Scan for the cell matching the given text and deliver its (x, y) coordinate at center. 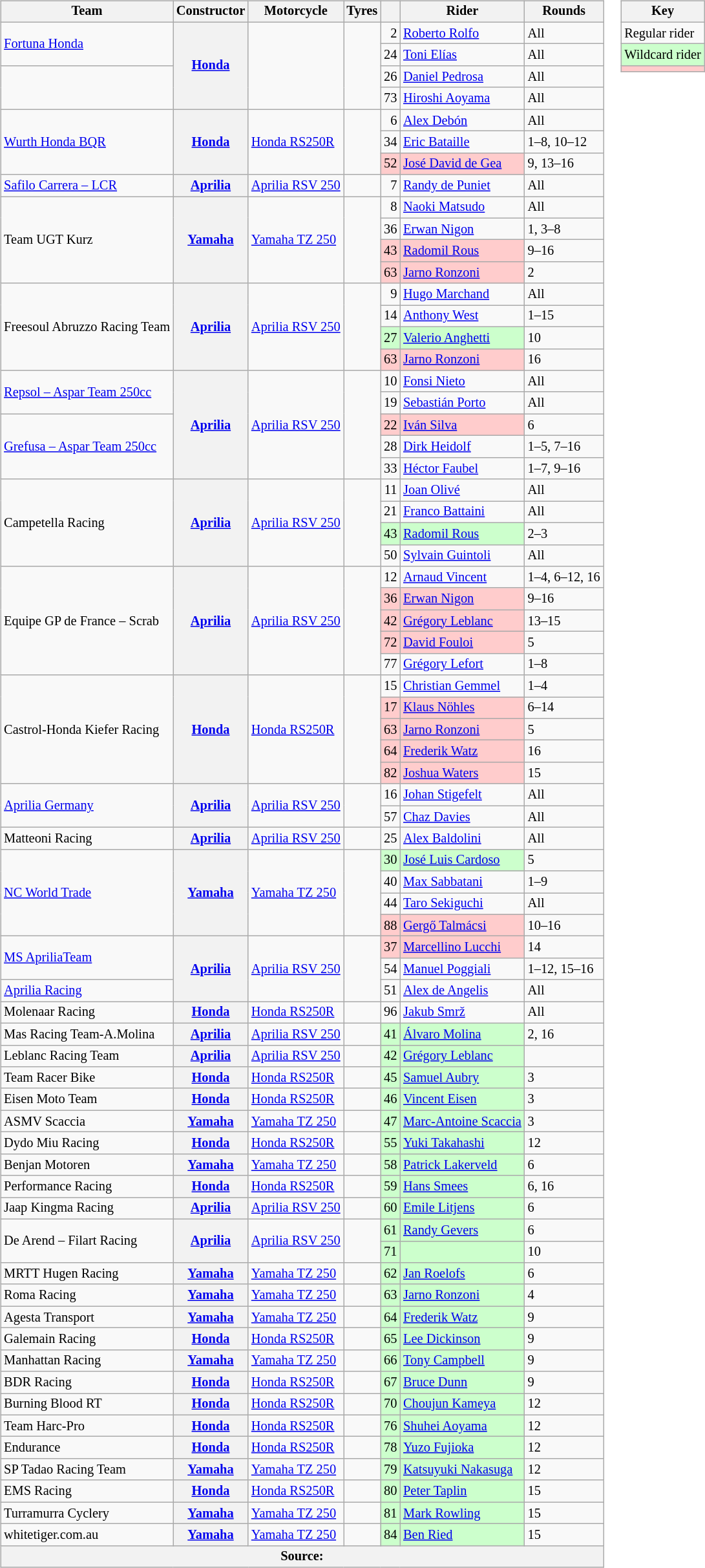
1–15 (564, 316)
Yuki Takahashi (463, 1143)
59 (390, 1187)
62 (390, 1274)
Katsuyuki Nakasuga (463, 1470)
Aprilia Germany (87, 806)
81 (390, 1513)
33 (390, 468)
Molenaar Racing (87, 1013)
José David de Gea (463, 164)
6, 16 (564, 1187)
Alex de Angelis (463, 991)
EMS Racing (87, 1491)
8 (390, 208)
Dirk Heidolf (463, 447)
Anthony West (463, 316)
Álvaro Molina (463, 1034)
Team UGT Kurz (87, 241)
Taro Sekiguchi (463, 904)
34 (390, 142)
Key (662, 12)
11 (390, 490)
Toni Elías (463, 55)
Marc-Antoine Scaccia (463, 1121)
82 (390, 773)
Manhattan Racing (87, 1360)
61 (390, 1230)
84 (390, 1535)
40 (390, 882)
60 (390, 1208)
Alex Debón (463, 120)
65 (390, 1339)
6–14 (564, 708)
Campetella Racing (87, 522)
Samuel Aubry (463, 1078)
Eric Bataille (463, 142)
Shuhei Aoyama (463, 1426)
30 (390, 860)
27 (390, 338)
1–5, 7–16 (564, 447)
Lee Dickinson (463, 1339)
80 (390, 1491)
Safilo Carrera – LCR (87, 186)
Eisen Moto Team (87, 1099)
Source: (302, 1556)
Hugo Marchand (463, 294)
2, 16 (564, 1034)
Peter Taplin (463, 1491)
Performance Racing (87, 1187)
Constructor (211, 12)
Grégory Lefort (463, 664)
De Arend – Filart Racing (87, 1240)
77 (390, 664)
Repsol – Aspar Team 250cc (87, 392)
76 (390, 1426)
28 (390, 447)
Leblanc Racing Team (87, 1056)
Motorcycle (296, 12)
9, 13–16 (564, 164)
Daniel Pedrosa (463, 77)
66 (390, 1360)
Choujun Kameya (463, 1404)
BDR Racing (87, 1382)
Valerio Anghetti (463, 338)
Yuzo Fujioka (463, 1448)
Johan Stigefelt (463, 795)
72 (390, 643)
21 (390, 512)
79 (390, 1470)
47 (390, 1121)
Héctor Faubel (463, 468)
Galemain Racing (87, 1339)
ASMV Scaccia (87, 1121)
1–8, 10–12 (564, 142)
37 (390, 947)
10–16 (564, 925)
Jakub Smrž (463, 1013)
Tyres (363, 12)
Endurance (87, 1448)
7 (390, 186)
Team Harc-Pro (87, 1426)
4 (564, 1295)
88 (390, 925)
26 (390, 77)
MS ApriliaTeam (87, 958)
MRTT Hugen Racing (87, 1274)
Arnaud Vincent (463, 577)
1, 3–8 (564, 229)
Roberto Rolfo (463, 33)
58 (390, 1165)
Jaap Kingma Racing (87, 1208)
73 (390, 98)
Joan Olivé (463, 490)
Manuel Poggiali (463, 969)
13–15 (564, 621)
45 (390, 1078)
25 (390, 839)
Mas Racing Team-A.Molina (87, 1034)
Vincent Eisen (463, 1099)
Hans Smees (463, 1187)
Randy de Puniet (463, 186)
Ben Ried (463, 1535)
Fonsi Nieto (463, 381)
Randy Gevers (463, 1230)
Benjan Motoren (87, 1165)
Turramurra Cyclery (87, 1513)
46 (390, 1099)
Team (87, 12)
Marcellino Lucchi (463, 947)
Joshua Waters (463, 773)
1–4, 6–12, 16 (564, 577)
Patrick Lakerveld (463, 1165)
Naoki Matsudo (463, 208)
Gergő Talmácsi (463, 925)
Dydo Miu Racing (87, 1143)
Jan Roelofs (463, 1274)
1–7, 9–16 (564, 468)
Rider (463, 12)
whitetiger.com.au (87, 1535)
19 (390, 403)
Emile Litjens (463, 1208)
Agesta Transport (87, 1317)
41 (390, 1034)
Hiroshi Aoyama (463, 98)
71 (390, 1252)
Matteoni Racing (87, 839)
55 (390, 1143)
Klaus Nöhles (463, 708)
1–4 (564, 686)
José Luis Cardoso (463, 860)
Sylvain Guintoli (463, 555)
Max Sabbatani (463, 882)
Roma Racing (87, 1295)
Castrol-Honda Kiefer Racing (87, 729)
96 (390, 1013)
54 (390, 969)
Equipe GP de France – Scrab (87, 621)
44 (390, 904)
Wurth Honda BQR (87, 142)
Tony Campbell (463, 1360)
2–3 (564, 533)
52 (390, 164)
Regular rider (662, 33)
17 (390, 708)
Sebastián Porto (463, 403)
Wildcard rider (662, 55)
57 (390, 817)
Chaz Davies (463, 817)
67 (390, 1382)
Team Racer Bike (87, 1078)
NC World Trade (87, 892)
Rounds (564, 12)
78 (390, 1448)
Bruce Dunn (463, 1382)
1–12, 15–16 (564, 969)
Freesoul Abruzzo Racing Team (87, 327)
Franco Battaini (463, 512)
Mark Rowling (463, 1513)
1–8 (564, 664)
Grefusa – Aspar Team 250cc (87, 446)
22 (390, 425)
50 (390, 555)
Christian Gemmel (463, 686)
Iván Silva (463, 425)
Alex Baldolini (463, 839)
David Fouloi (463, 643)
24 (390, 55)
1–9 (564, 882)
Fortuna Honda (87, 44)
SP Tadao Racing Team (87, 1470)
Aprilia Racing (87, 991)
70 (390, 1404)
Burning Blood RT (87, 1404)
51 (390, 991)
